Find where the given text appears and provide that cell's center as [X, Y] coordinate. 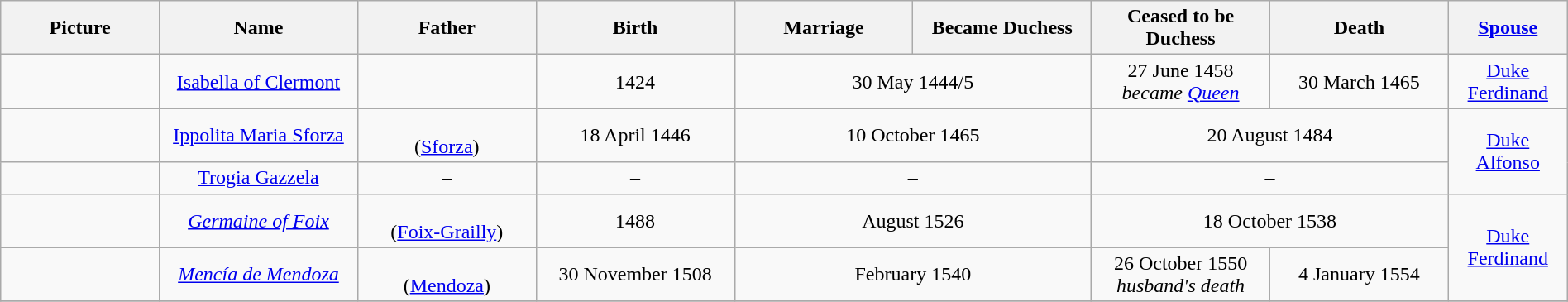
26 October 1550husband's death [1181, 275]
Mencía de Mendoza [259, 275]
Duke Alfonso [1508, 151]
(Mendoza) [447, 275]
1488 [635, 220]
18 October 1538 [1270, 220]
Death [1359, 28]
1424 [635, 81]
Germaine of Foix [259, 220]
27 June 1458became Queen [1181, 81]
Trogia Gazzela [259, 178]
Birth [635, 28]
4 January 1554 [1359, 275]
18 April 1446 [635, 136]
(Foix-Grailly) [447, 220]
Marriage [824, 28]
Ceased to be Duchess [1181, 28]
20 August 1484 [1270, 136]
10 October 1465 [913, 136]
Picture [80, 28]
30 November 1508 [635, 275]
Father [447, 28]
Ippolita Maria Sforza [259, 136]
30 March 1465 [1359, 81]
Became Duchess [1002, 28]
Name [259, 28]
30 May 1444/5 [913, 81]
Spouse [1508, 28]
August 1526 [913, 220]
Isabella of Clermont [259, 81]
(Sforza) [447, 136]
February 1540 [913, 275]
